Output the (x, y) coordinate of the center of the cell containing the given text.  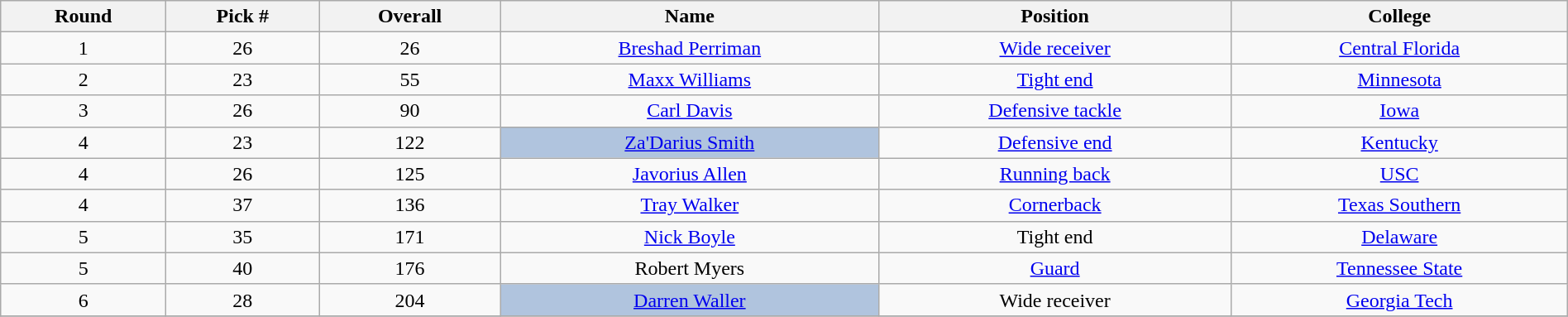
Pick # (243, 17)
Breshad Perriman (690, 48)
Nick Boyle (690, 237)
Texas Southern (1399, 205)
Running back (1055, 174)
1 (84, 48)
122 (410, 142)
Maxx Williams (690, 79)
Tennessee State (1399, 268)
Cornerback (1055, 205)
171 (410, 237)
Iowa (1399, 111)
Round (84, 17)
Minnesota (1399, 79)
Central Florida (1399, 48)
Guard (1055, 268)
6 (84, 300)
Tray Walker (690, 205)
USC (1399, 174)
Kentucky (1399, 142)
90 (410, 111)
35 (243, 237)
Delaware (1399, 237)
Robert Myers (690, 268)
55 (410, 79)
136 (410, 205)
Name (690, 17)
3 (84, 111)
Za'Darius Smith (690, 142)
204 (410, 300)
125 (410, 174)
College (1399, 17)
Georgia Tech (1399, 300)
40 (243, 268)
Darren Waller (690, 300)
2 (84, 79)
28 (243, 300)
Javorius Allen (690, 174)
Overall (410, 17)
Position (1055, 17)
176 (410, 268)
Carl Davis (690, 111)
37 (243, 205)
Defensive tackle (1055, 111)
Defensive end (1055, 142)
